Scan for the cell matching the given text and deliver its [X, Y] coordinate at center. 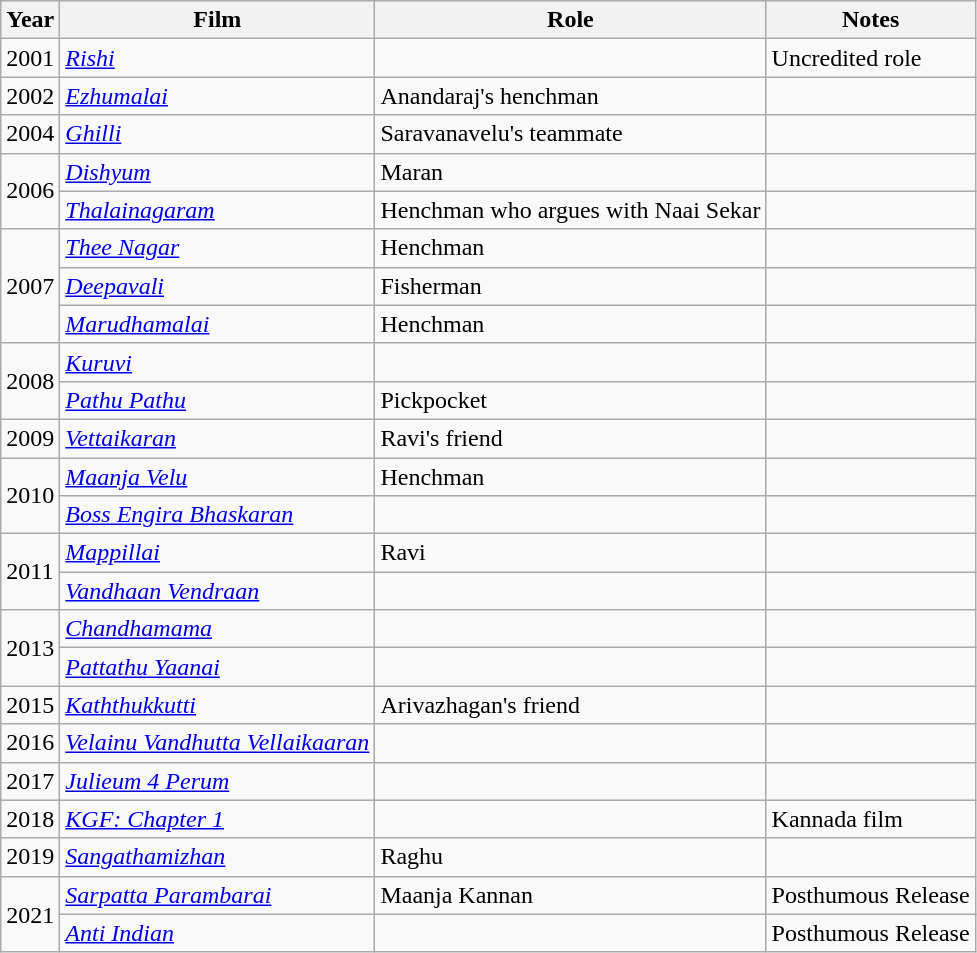
Maanja Kannan [570, 895]
Henchman who argues with Naai Sekar [570, 210]
Vettaikaran [218, 438]
Sarpatta Parambarai [218, 895]
Velainu Vandhutta Vellaikaaran [218, 743]
2021 [30, 914]
Kaththukkutti [218, 705]
KGF: Chapter 1 [218, 819]
2019 [30, 857]
2001 [30, 58]
Pattathu Yaanai [218, 667]
Arivazhagan's friend [570, 705]
Vandhaan Vendraan [218, 591]
2011 [30, 572]
2010 [30, 496]
Boss Engira Bhaskaran [218, 515]
2009 [30, 438]
Film [218, 20]
Julieum 4 Perum [218, 781]
Fisherman [570, 286]
Uncredited role [870, 58]
Role [570, 20]
2017 [30, 781]
Dishyum [218, 172]
2015 [30, 705]
Kannada film [870, 819]
Mappillai [218, 553]
Year [30, 20]
Pathu Pathu [218, 400]
Ezhumalai [218, 96]
Marudhamalai [218, 324]
Saravanavelu's teammate [570, 134]
Ravi [570, 553]
Thee Nagar [218, 248]
Ravi's friend [570, 438]
Pickpocket [570, 400]
2004 [30, 134]
Maanja Velu [218, 477]
Anti Indian [218, 933]
2016 [30, 743]
Anandaraj's henchman [570, 96]
Sangathamizhan [218, 857]
2006 [30, 191]
2007 [30, 286]
Deepavali [218, 286]
Kuruvi [218, 362]
Ghilli [218, 134]
Raghu [570, 857]
2018 [30, 819]
2002 [30, 96]
Thalainagaram [218, 210]
Notes [870, 20]
2013 [30, 648]
Rishi [218, 58]
Maran [570, 172]
Chandhamama [218, 629]
2008 [30, 381]
